Search for the cell housing the specified text and yield its (X, Y) center coordinate. 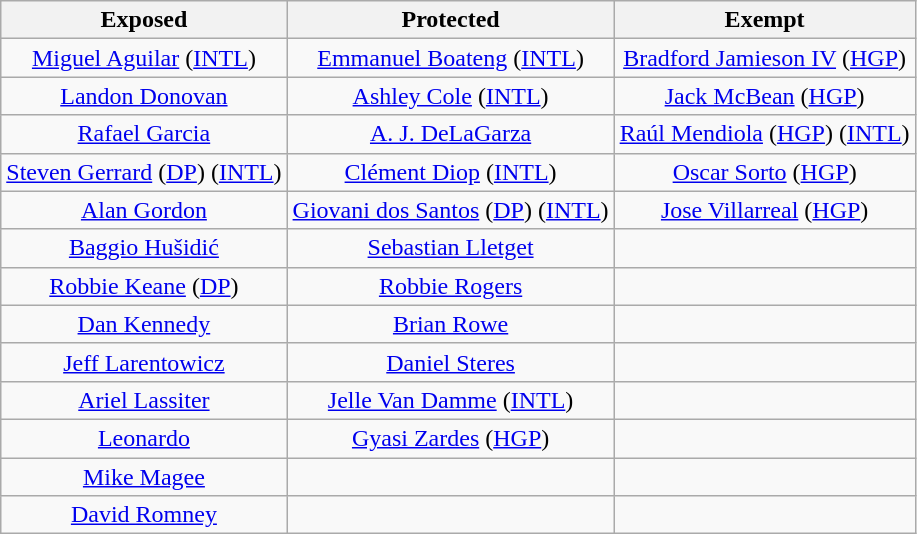
Mike Magee (144, 477)
Gyasi Zardes (HGP) (450, 438)
Jelle Van Damme (INTL) (450, 400)
Oscar Sorto (HGP) (764, 172)
Clément Diop (INTL) (450, 172)
Landon Donovan (144, 96)
Baggio Hušidić (144, 248)
Daniel Steres (450, 362)
Emmanuel Boateng (INTL) (450, 58)
Robbie Keane (DP) (144, 286)
A. J. DeLaGarza (450, 134)
Jose Villarreal (HGP) (764, 210)
Miguel Aguilar (INTL) (144, 58)
David Romney (144, 515)
Protected (450, 20)
Leonardo (144, 438)
Exempt (764, 20)
Raúl Mendiola (HGP) (INTL) (764, 134)
Rafael Garcia (144, 134)
Brian Rowe (450, 324)
Alan Gordon (144, 210)
Robbie Rogers (450, 286)
Exposed (144, 20)
Jack McBean (HGP) (764, 96)
Giovani dos Santos (DP) (INTL) (450, 210)
Dan Kennedy (144, 324)
Bradford Jamieson IV (HGP) (764, 58)
Jeff Larentowicz (144, 362)
Steven Gerrard (DP) (INTL) (144, 172)
Ariel Lassiter (144, 400)
Sebastian Lletget (450, 248)
Ashley Cole (INTL) (450, 96)
